Detect which cell encompasses the target text, then output its (X, Y) center coordinate. 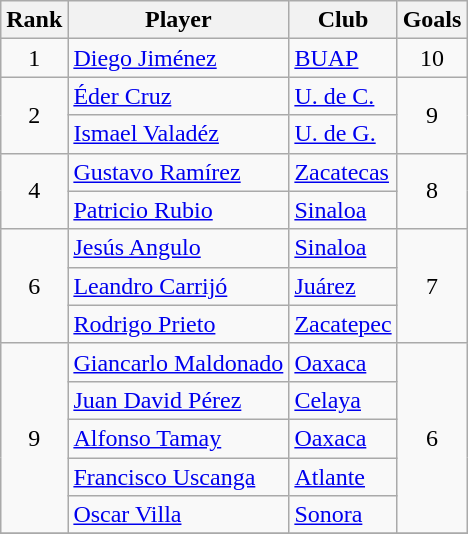
Rank (34, 20)
U. de G. (343, 134)
Gustavo Ramírez (178, 172)
Giancarlo Maldonado (178, 362)
Leandro Carrijó (178, 286)
Club (343, 20)
7 (432, 286)
Sonora (343, 515)
Zacatecas (343, 172)
8 (432, 191)
Patricio Rubio (178, 210)
Juárez (343, 286)
10 (432, 58)
U. de C. (343, 96)
Francisco Uscanga (178, 477)
Player (178, 20)
4 (34, 191)
Celaya (343, 400)
Diego Jiménez (178, 58)
BUAP (343, 58)
Rodrigo Prieto (178, 324)
Alfonso Tamay (178, 438)
Zacatepec (343, 324)
Goals (432, 20)
Ismael Valadéz (178, 134)
Juan David Pérez (178, 400)
Jesús Angulo (178, 248)
Oscar Villa (178, 515)
1 (34, 58)
2 (34, 115)
Atlante (343, 477)
Éder Cruz (178, 96)
